Pinpoint the cell where the given text exists, returning its (X, Y) midpoint coordinate. 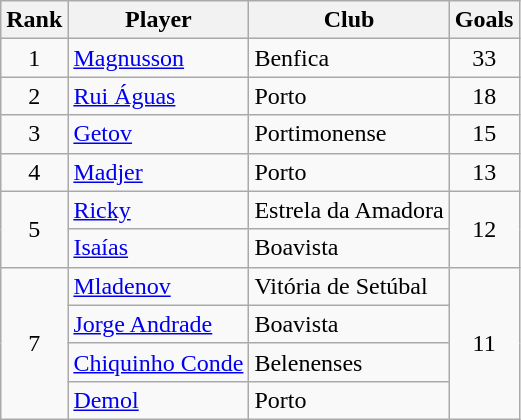
5 (34, 229)
Chiquinho Conde (158, 362)
1 (34, 58)
Estrela da Amadora (349, 210)
Belenenses (349, 362)
Isaías (158, 248)
33 (484, 58)
Ricky (158, 210)
Player (158, 20)
Demol (158, 400)
18 (484, 96)
Jorge Andrade (158, 324)
Rui Águas (158, 96)
2 (34, 96)
15 (484, 134)
12 (484, 229)
4 (34, 172)
Magnusson (158, 58)
Getov (158, 134)
3 (34, 134)
Goals (484, 20)
Madjer (158, 172)
Mladenov (158, 286)
Club (349, 20)
Benfica (349, 58)
13 (484, 172)
11 (484, 343)
Vitória de Setúbal (349, 286)
Rank (34, 20)
7 (34, 343)
Portimonense (349, 134)
